Pinpoint the cell where the given text exists, returning its (x, y) midpoint coordinate. 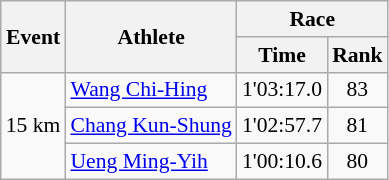
1'00:10.6 (282, 162)
Race (312, 19)
Wang Chi-Hing (150, 90)
81 (358, 126)
Ueng Ming-Yih (150, 162)
83 (358, 90)
Rank (358, 55)
80 (358, 162)
Chang Kun-Shung (150, 126)
Time (282, 55)
Event (34, 36)
15 km (34, 126)
1'03:17.0 (282, 90)
Athlete (150, 36)
1'02:57.7 (282, 126)
